Return (x, y) of the center of cell containing provided text 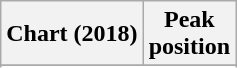
Peak position (189, 34)
Chart (2018) (72, 34)
